From the cell containing the given text, extract its center point as [x, y] coordinate. 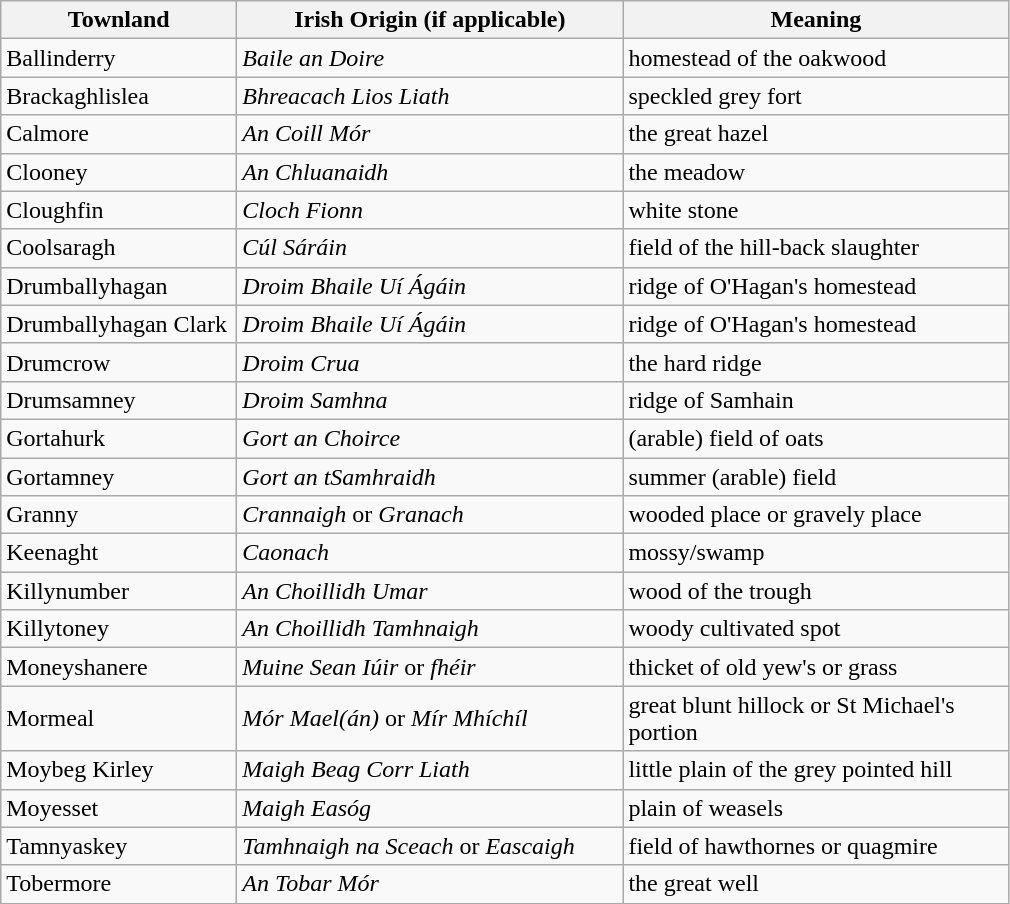
Tobermore [119, 884]
white stone [816, 210]
Keenaght [119, 553]
Irish Origin (if applicable) [430, 20]
woody cultivated spot [816, 629]
wood of the trough [816, 591]
little plain of the grey pointed hill [816, 770]
Townland [119, 20]
(arable) field of oats [816, 438]
Muine Sean Iúir or fhéir [430, 667]
Mormeal [119, 718]
the great hazel [816, 134]
ridge of Samhain [816, 400]
Crannaigh or Granach [430, 515]
Moybeg Kirley [119, 770]
Gort an Choirce [430, 438]
great blunt hillock or St Michael's portion [816, 718]
Droim Crua [430, 362]
An Coill Mór [430, 134]
Mór Mael(án) or Mír Mhíchíl [430, 718]
Moneyshanere [119, 667]
An Tobar Mór [430, 884]
An Choillidh Umar [430, 591]
field of hawthornes or quagmire [816, 846]
Tamhnaigh na Sceach or Eascaigh [430, 846]
Ballinderry [119, 58]
Bhreacach Lios Liath [430, 96]
Cloughfin [119, 210]
Killytoney [119, 629]
Gort an tSamhraidh [430, 477]
Moyesset [119, 808]
Tamnyaskey [119, 846]
field of the hill-back slaughter [816, 248]
thicket of old yew's or grass [816, 667]
Clooney [119, 172]
Cloch Fionn [430, 210]
Killynumber [119, 591]
Drumballyhagan Clark [119, 324]
the great well [816, 884]
homestead of the oakwood [816, 58]
speckled grey fort [816, 96]
Drumcrow [119, 362]
Baile an Doire [430, 58]
An Choillidh Tamhnaigh [430, 629]
Calmore [119, 134]
Coolsaragh [119, 248]
the hard ridge [816, 362]
Gortamney [119, 477]
summer (arable) field [816, 477]
the meadow [816, 172]
Droim Samhna [430, 400]
plain of weasels [816, 808]
Drumballyhagan [119, 286]
Granny [119, 515]
wooded place or gravely place [816, 515]
Meaning [816, 20]
An Chluanaidh [430, 172]
Gortahurk [119, 438]
Maigh Beag Corr Liath [430, 770]
Caonach [430, 553]
mossy/swamp [816, 553]
Brackaghlislea [119, 96]
Cúl Sáráin [430, 248]
Maigh Easóg [430, 808]
Drumsamney [119, 400]
